Pinpoint the cell where the given text exists, returning its (x, y) midpoint coordinate. 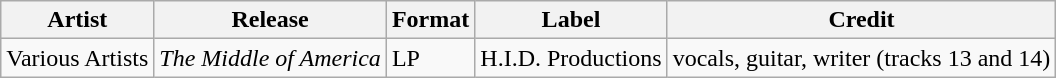
Format (430, 20)
Various Artists (78, 58)
The Middle of America (270, 58)
Artist (78, 20)
LP (430, 58)
Credit (862, 20)
vocals, guitar, writer (tracks 13 and 14) (862, 58)
Release (270, 20)
Label (571, 20)
H.I.D. Productions (571, 58)
